From the cell containing the given text, extract its center point as [X, Y] coordinate. 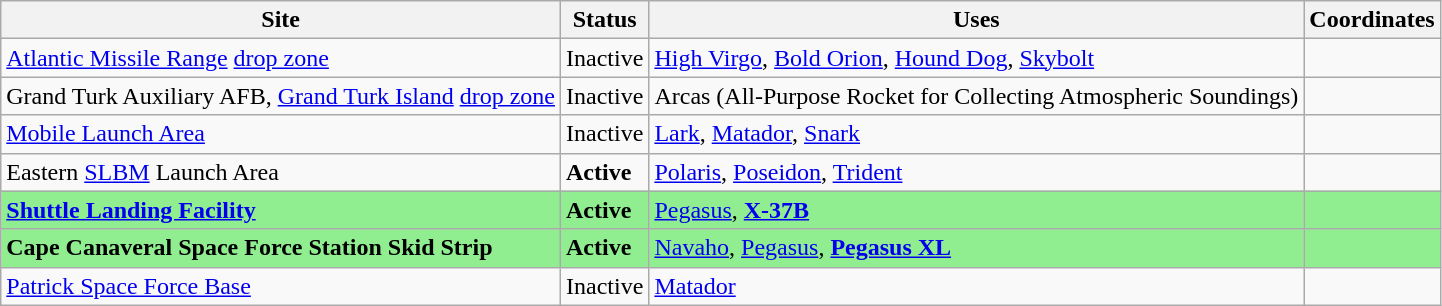
Eastern SLBM Launch Area [281, 172]
Status [605, 20]
Atlantic Missile Range drop zone [281, 58]
Patrick Space Force Base [281, 286]
Uses [976, 20]
Mobile Launch Area [281, 134]
High Virgo, Bold Orion, Hound Dog, Skybolt [976, 58]
Shuttle Landing Facility [281, 210]
Arcas (All-Purpose Rocket for Collecting Atmospheric Soundings) [976, 96]
Polaris, Poseidon, Trident [976, 172]
Lark, Matador, Snark [976, 134]
Matador [976, 286]
Cape Canaveral Space Force Station Skid Strip [281, 248]
Site [281, 20]
Navaho, Pegasus, Pegasus XL [976, 248]
Coordinates [1372, 20]
Grand Turk Auxiliary AFB, Grand Turk Island drop zone [281, 96]
Pegasus, X-37B [976, 210]
